Locate the cell with the specified text and output its (x, y) center coordinate. 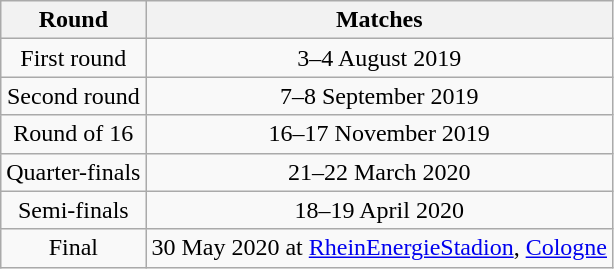
Final (74, 248)
Round of 16 (74, 134)
First round (74, 58)
Round (74, 20)
16–17 November 2019 (380, 134)
Matches (380, 20)
18–19 April 2020 (380, 210)
3–4 August 2019 (380, 58)
Quarter-finals (74, 172)
Second round (74, 96)
7–8 September 2019 (380, 96)
30 May 2020 at RheinEnergieStadion, Cologne (380, 248)
21–22 March 2020 (380, 172)
Semi-finals (74, 210)
